Provide the (X, Y) coordinate of the cell's center where the given text is located.  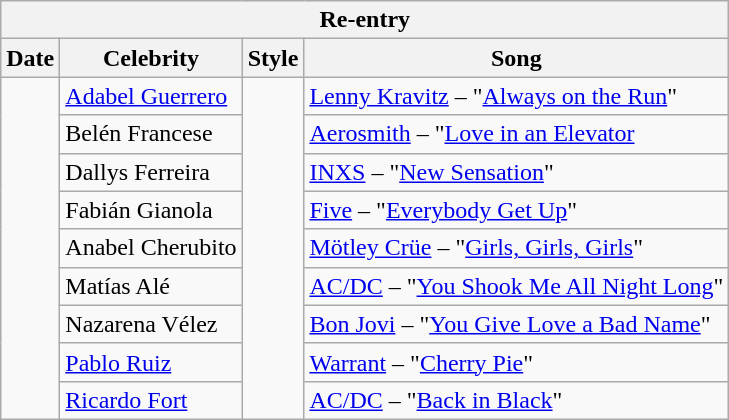
Anabel Cherubito (151, 248)
Bon Jovi – "You Give Love a Bad Name" (516, 324)
Matías Alé (151, 286)
AC/DC – "You Shook Me All Night Long" (516, 286)
Warrant – "Cherry Pie" (516, 362)
Date (30, 58)
Adabel Guerrero (151, 96)
Lenny Kravitz – "Always on the Run" (516, 96)
Fabián Gianola (151, 210)
Pablo Ruiz (151, 362)
Five – "Everybody Get Up" (516, 210)
Dallys Ferreira (151, 172)
Ricardo Fort (151, 400)
Mötley Crüe – "Girls, Girls, Girls" (516, 248)
AC/DC – "Back in Black" (516, 400)
INXS – "New Sensation" (516, 172)
Song (516, 58)
Belén Francese (151, 134)
Re-entry (365, 20)
Aerosmith – "Love in an Elevator (516, 134)
Style (273, 58)
Celebrity (151, 58)
Nazarena Vélez (151, 324)
